Output the [X, Y] coordinate of the center of the cell containing the given text.  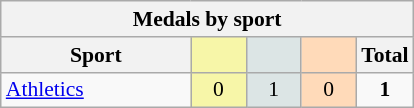
Total [384, 55]
Athletics [96, 90]
Medals by sport [208, 19]
Sport [96, 55]
